Provide the [x, y] coordinate of the cell's center where the given text is located.  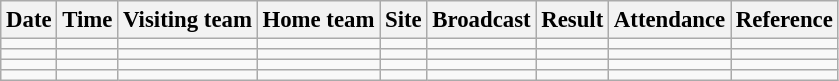
Site [404, 20]
Broadcast [482, 20]
Home team [318, 20]
Result [572, 20]
Date [29, 20]
Reference [785, 20]
Attendance [670, 20]
Visiting team [188, 20]
Time [88, 20]
